Search for the cell housing the specified text and yield its (X, Y) center coordinate. 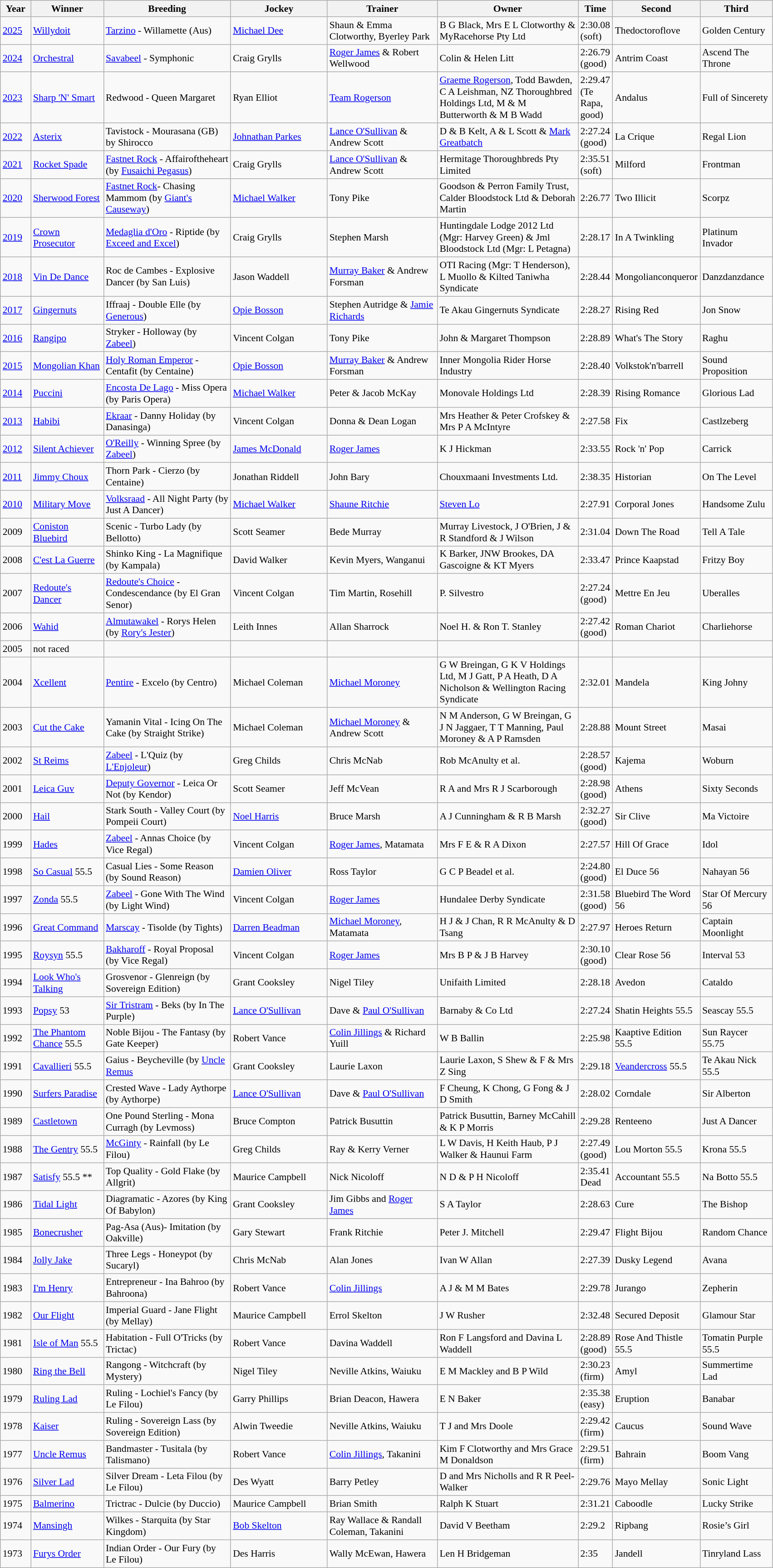
2001 (15, 789)
Silver Lad (67, 1482)
1999 (15, 844)
2:29.76 (596, 1482)
Fix (656, 421)
Mrs Heather & Peter Crofskey & Mrs P A McIntyre (507, 421)
Amyl (656, 1371)
Ray & Kerry Verner (382, 1149)
G C P Beadel et al. (507, 872)
2:29.18 (596, 1066)
L W Davis, H Keith Haub, P J Walker & Haunui Farm (507, 1149)
Shatin Heights 55.5 (656, 1011)
Silent Achiever (67, 449)
Colin & Helen Litt (507, 58)
Stryker - Holloway (by Zabeel) (167, 338)
2020 (15, 198)
Ma Victoire (736, 817)
Leica Guv (67, 789)
2002 (15, 761)
2008 (15, 560)
Leith Innes (279, 627)
Bakharoff - Royal Proposal (by Vice Regal) (167, 955)
H J & J Chan, R R McAnulty & D Tsang (507, 927)
2006 (15, 627)
O'Reilly - Winning Spree (by Zabeel) (167, 449)
Golden Century (736, 31)
1987 (15, 1177)
F Cheung, K Chong, G Fong & J D Smith (507, 1093)
Bob Skelton (279, 1526)
2:29.2 (596, 1526)
Laurie Laxon (382, 1066)
E M Mackley and B P Wild (507, 1371)
Bandmaster - Tusitala (by Talismano) (167, 1455)
Rob McAnulty et al. (507, 761)
2:28.63 (596, 1205)
Three Legs - Honeypot (by Sucaryl) (167, 1260)
Frontman (736, 164)
Pentire - Excelo (by Centro) (167, 682)
Jockey (279, 9)
Davina Waddell (382, 1343)
2:29.78 (596, 1288)
Thorn Park - Cierzo (by Centaine) (167, 476)
Our Flight (67, 1316)
Cavallieri 55.5 (67, 1066)
Ivan W Allan (507, 1260)
Boom Vang (736, 1455)
Diagramatic - Azores (by King Of Babylon) (167, 1205)
Uncle Remus (67, 1455)
Tidal Light (67, 1205)
Tim Martin, Rosehill (382, 593)
Two Illicit (656, 198)
N M Anderson, G W Breingan, G J N Jaggaer, T T Manning, Paul Moroney & A P Ramsden (507, 728)
Inner Mongolia Rider Horse Industry (507, 366)
Mrs F E & R A Dixon (507, 844)
David V Beetham (507, 1526)
Murray Livestock, J O'Brien, J & R Standford & J Wilson (507, 532)
Tomatin Purple 55.5 (736, 1343)
Trainer (382, 9)
not raced (67, 649)
Great Command (67, 927)
Historian (656, 476)
2009 (15, 532)
W B Ballin (507, 1038)
2:27.42 (good) (596, 627)
1998 (15, 872)
2:28.27 (596, 310)
Medaglia d'Oro - Riptide (by Exceed and Excel) (167, 238)
Wahid (67, 627)
2:29.51 (firm) (596, 1455)
Volksraad - All Night Party (by Just A Dancer) (167, 505)
1974 (15, 1526)
2:31.58 (good) (596, 899)
Almutawakel - Rorys Helen (by Rory's Jester) (167, 627)
Clear Rose 56 (656, 955)
Wally McEwan, Hawera (382, 1553)
2:28.39 (596, 394)
Zonda 55.5 (67, 899)
2:24.80 (good) (596, 872)
Rock 'n' Pop (656, 449)
Xcellent (67, 682)
2023 (15, 98)
Handsome Zulu (736, 505)
Noble Bijou - The Fantasy (by Gate Keeper) (167, 1038)
Sir Tristram - Beks (by In The Purple) (167, 1011)
David Walker (279, 560)
Sir Clive (656, 817)
Ruling Lad (67, 1399)
Idol (736, 844)
Bruce Marsh (382, 817)
Military Move (67, 505)
1975 (15, 1504)
In A Twinkling (656, 238)
Full of Sincerety (736, 98)
Hill Of Grace (656, 844)
1986 (15, 1205)
2:30.23 (firm) (596, 1371)
Jurango (656, 1288)
2:27.58 (596, 421)
Hades (67, 844)
Caucus (656, 1426)
Errol Skelton (382, 1316)
Shaun & Emma Clotworthy, Byerley Park (382, 31)
Redwood - Queen Margaret (167, 98)
Roysyn 55.5 (67, 955)
2007 (15, 593)
2003 (15, 728)
Zabeel - L'Quiz (by L'Enjoleur) (167, 761)
Damien Oliver (279, 872)
Bonecrusher (67, 1232)
G W Breingan, G K V Holdings Ltd, M J Gatt, P A Heath, D A Nicholson & Wellington Racing Syndicate (507, 682)
Roger James, Matamata (382, 844)
Kim F Clotworthy and Mrs Grace M Donaldson (507, 1455)
Rangipo (67, 338)
Rangong - Witchcraft (by Mystery) (167, 1371)
1993 (15, 1011)
Tinryland Lass (736, 1553)
Willydoit (67, 31)
Danzdanzdance (736, 277)
1980 (15, 1371)
Regal Lion (736, 137)
Bede Murray (382, 532)
Zabeel - Annas Choice (by Vice Regal) (167, 844)
Fastnet Rock - Affairoftheheart (by Fusaichi Pegasus) (167, 164)
2:31.04 (596, 532)
2:27.24 (596, 1011)
J W Rusher (507, 1316)
Raghu (736, 338)
Mount Street (656, 728)
Athens (656, 789)
Glamour Star (736, 1316)
Surfers Paradise (67, 1093)
Sonic Light (736, 1482)
2:28.89 (596, 338)
Roman Chariot (656, 627)
Tell A Tale (736, 532)
2:27.39 (596, 1260)
1988 (15, 1149)
Satisfy 55.5 ** (67, 1177)
1977 (15, 1455)
Jim Gibbs and Roger James (382, 1205)
Stark South - Valley Court (by Pompeii Court) (167, 817)
R A and Mrs R J Scarborough (507, 789)
One Pound Sterling - Mona Curragh (by Levmoss) (167, 1122)
2000 (15, 817)
1997 (15, 899)
Seascay 55.5 (736, 1011)
Te Akau Gingernuts Syndicate (507, 310)
Jason Waddell (279, 277)
Redoute's Choice - Condescendance (by El Gran Senor) (167, 593)
K Barker, JNW Brookes, DA Gascoigne & KT Myers (507, 560)
Colin Jillings (382, 1288)
2:28.88 (596, 728)
Rocket Spade (67, 164)
Mettre En Jeu (656, 593)
Ascend The Throne (736, 58)
2019 (15, 238)
2025 (15, 31)
A J & M M Bates (507, 1288)
Cure (656, 1205)
1978 (15, 1426)
Brian Smith (382, 1504)
Andalus (656, 98)
2:33.55 (596, 449)
Zepherin (736, 1288)
Bluebird The Word 56 (656, 899)
Time (596, 9)
1989 (15, 1122)
Na Botto 55.5 (736, 1177)
Vin De Dance (67, 277)
Darren Beadman (279, 927)
Sun Raycer 55.75 (736, 1038)
Michael Moroney, Matamata (382, 927)
Gary Stewart (279, 1232)
1982 (15, 1316)
Masai (736, 728)
2010 (15, 505)
Second (656, 9)
Owner (507, 9)
Sound Wave (736, 1426)
Colin Jillings & Richard Yuill (382, 1038)
Furys Order (67, 1553)
Shaune Ritchie (382, 505)
Kaiser (67, 1426)
2013 (15, 421)
Barry Petley (382, 1482)
Peter & Jacob McKay (382, 394)
Star Of Mercury 56 (736, 899)
Secured Deposit (656, 1316)
King Johny (736, 682)
Sound Proposition (736, 366)
2:29.28 (596, 1122)
Kaaptive Edition 55.5 (656, 1038)
Corporal Jones (656, 505)
Popsy 53 (67, 1011)
Castlzeberg (736, 421)
Laurie Laxon, S Shew & F & Mrs Z Sing (507, 1066)
Top Quality - Gold Flake (by Allgrit) (167, 1177)
Allan Sharrock (382, 627)
Down The Road (656, 532)
Orchestral (67, 58)
Heroes Return (656, 927)
2:29.42 (firm) (596, 1426)
Mongolianconqueror (656, 277)
1995 (15, 955)
Bahrain (656, 1455)
Mayo Mellay (656, 1482)
Sharp 'N' Smart (67, 98)
Charliehorse (736, 627)
Year (15, 9)
Lucky Strike (736, 1504)
D & B Kelt, A & L Scott & Mark Greatbatch (507, 137)
Tavistock - Mourasana (GB) by Shirocco (167, 137)
Roc de Cambes - Explosive Dancer (by San Luis) (167, 277)
P. Silvestro (507, 593)
Asterix (67, 137)
D and Mrs Nicholls and R R Peel-Walker (507, 1482)
S A Taylor (507, 1205)
Savabeel - Symphonic (167, 58)
Peter J. Mitchell (507, 1232)
Michael Moroney (382, 682)
Imperial Guard - Jane Flight (by Mellay) (167, 1316)
Kevin Myers, Wanganui (382, 560)
2011 (15, 476)
2:38.35 (596, 476)
Marscay - Tisolde (by Tights) (167, 927)
Accountant 55.5 (656, 1177)
Banabar (736, 1399)
2:32.48 (596, 1316)
2004 (15, 682)
Iffraaj - Double Elle (by Generous) (167, 310)
2:27.49 (good) (596, 1149)
Te Akau Nick 55.5 (736, 1066)
Deputy Governor - Leica Or Not (by Kendor) (167, 789)
Ralph K Stuart (507, 1504)
Nick Nicoloff (382, 1177)
Monovale Holdings Ltd (507, 394)
Thedoctoroflove (656, 31)
2016 (15, 338)
Chouxmaani Investments Ltd. (507, 476)
2:32.01 (596, 682)
Pag-Asa (Aus)- Imitation (by Oakville) (167, 1232)
2:28.44 (596, 277)
Lou Morton 55.5 (656, 1149)
2:27.57 (596, 844)
Bruce Compton (279, 1122)
2017 (15, 310)
Platinum Invador (736, 238)
1994 (15, 983)
Coniston Bluebird (67, 532)
Renteeno (656, 1122)
On The Level (736, 476)
1983 (15, 1288)
Jandell (656, 1553)
Sixty Seconds (736, 789)
1976 (15, 1482)
2:28.18 (596, 983)
The Bishop (736, 1205)
McGinty - Rainfall (by Le Filou) (167, 1149)
Grosvenor - Glenreign (by Sovereign Edition) (167, 983)
C'est La Guerre (67, 560)
Hail (67, 817)
Habibi (67, 421)
2005 (15, 649)
Cataldo (736, 983)
Mansingh (67, 1526)
John Bary (382, 476)
Puccini (67, 394)
2:32.27 (good) (596, 817)
Len H Bridgeman (507, 1553)
2:29.47 (Te Rapa, good) (596, 98)
Rising Romance (656, 394)
Random Chance (736, 1232)
Avana (736, 1260)
N D & P H Nicoloff (507, 1177)
Michael Dee (279, 31)
El Duce 56 (656, 872)
Summertime Lad (736, 1371)
Donna & Dean Logan (382, 421)
Trictrac - Dulcie (by Duccio) (167, 1504)
Winner (67, 9)
A J Cunningham & R B Marsh (507, 817)
Jimmy Choux (67, 476)
Crested Wave - Lady Aythorpe (by Aythorpe) (167, 1093)
Patrick Busuttin (382, 1122)
Jeff McVean (382, 789)
2:28.89 (good) (596, 1343)
Encosta De Lago - Miss Opera (by Paris Opera) (167, 394)
Crown Prosecutor (67, 238)
2:27.91 (596, 505)
Avedon (656, 983)
Zabeel - Gone With The Wind (by Light Wind) (167, 899)
So Casual 55.5 (67, 872)
2:30.08 (soft) (596, 31)
Rising Red (656, 310)
Milford (656, 164)
Uberalles (736, 593)
1992 (15, 1038)
Jolly Jake (67, 1260)
Shinko King - La Magnifique (by Kampala) (167, 560)
E N Baker (507, 1399)
1973 (15, 1553)
Kajema (656, 761)
Holy Roman Emperor - Centafit (by Centaine) (167, 366)
2:30.10 (good) (596, 955)
Interval 53 (736, 955)
Ruling - Lochiel's Fancy (by Le Filou) (167, 1399)
2:29.47 (596, 1232)
2:26.77 (596, 198)
Antrim Coast (656, 58)
1984 (15, 1260)
Ryan Elliot (279, 98)
Prince Kaapstad (656, 560)
2:25.98 (596, 1038)
Ruling - Sovereign Lass (by Sovereign Edition) (167, 1426)
2018 (15, 277)
La Crique (656, 137)
Volkstok'n'barrell (656, 366)
2:35 (596, 1553)
Balmerino (67, 1504)
Jon Snow (736, 310)
Scorpz (736, 198)
Colin Jillings, Takanini (382, 1455)
1991 (15, 1066)
Cut the Cake (67, 728)
Stephen Marsh (382, 238)
Team Rogerson (382, 98)
Veandercross 55.5 (656, 1066)
Ross Taylor (382, 872)
2022 (15, 137)
Brian Deacon, Hawera (382, 1399)
Redoute's Dancer (67, 593)
Michael Moroney & Andrew Scott (382, 728)
Habitation - Full O'Tricks (by Trictac) (167, 1343)
1979 (15, 1399)
Mandela (656, 682)
Woburn (736, 761)
Corndale (656, 1093)
2014 (15, 394)
1981 (15, 1343)
Look Who's Talking (67, 983)
2:35.38 (easy) (596, 1399)
1996 (15, 927)
Just A Dancer (736, 1122)
Fritzy Boy (736, 560)
What's The Story (656, 338)
I'm Henry (67, 1288)
T J and Mrs Doole (507, 1426)
2015 (15, 366)
2:35.41 Dead (596, 1177)
The Phantom Chance 55.5 (67, 1038)
Casual Lies - Some Reason (by Sound Reason) (167, 872)
Mongolian Khan (67, 366)
Hundalee Derby Syndicate (507, 899)
Eruption (656, 1399)
Ron F Langsford and Davina L Waddell (507, 1343)
John & Margaret Thompson (507, 338)
Rosie’s Girl (736, 1526)
Ray Wallace & Randall Coleman, Takanini (382, 1526)
Krona 55.5 (736, 1149)
Indian Order - Our Fury (by Le Filou) (167, 1553)
Garry Phillips (279, 1399)
St Reims (67, 761)
2012 (15, 449)
Ring the Bell (67, 1371)
Des Harris (279, 1553)
Noel H. & Ron T. Stanley (507, 627)
Fastnet Rock- Chasing Mammom (by Giant's Causeway) (167, 198)
Jonathan Riddell (279, 476)
Yamanin Vital - Icing On The Cake (by Straight Strike) (167, 728)
Mrs B P & J B Harvey (507, 955)
Glorious Lad (736, 394)
2:27.97 (596, 927)
Silver Dream - Leta Filou (by Le Filou) (167, 1482)
Nahayan 56 (736, 872)
Des Wyatt (279, 1482)
Entrepreneur - Ina Bahroo (by Bahroona) (167, 1288)
Alwin Tweedie (279, 1426)
Sherwood Forest (67, 198)
1985 (15, 1232)
OTI Racing (Mgr: T Henderson), L Muollo & Kilted Taniwha Syndicate (507, 277)
2:33.47 (596, 560)
Stephen Autridge & Jamie Richards (382, 310)
1990 (15, 1093)
K J Hickman (507, 449)
Alan Jones (382, 1260)
Ekraar - Danny Holiday (by Danasinga) (167, 421)
2:28.40 (596, 366)
2:28.17 (596, 238)
Huntingdale Lodge 2012 Ltd (Mgr: Harvey Green) & Jml Bloodstock Ltd (Mgr: L Petagna) (507, 238)
Graeme Rogerson, Todd Bawden, C A Leishman, NZ Thoroughbred Holdings Ltd, M & M Butterworth & M B Wadd (507, 98)
Caboodle (656, 1504)
Isle of Man 55.5 (67, 1343)
Scenic - Turbo Lady (by Bellotto) (167, 532)
2021 (15, 164)
Johnathan Parkes (279, 137)
2:35.51 (soft) (596, 164)
Ripbang (656, 1526)
Gaius - Beycheville (by Uncle Remus (167, 1066)
Captain Moonlight (736, 927)
Hermitage Thoroughbreds Pty Limited (507, 164)
2:28.02 (596, 1093)
Steven Lo (507, 505)
The Gentry 55.5 (67, 1149)
Wilkes - Starquita (by Star Kingdom) (167, 1526)
Third (736, 9)
James McDonald (279, 449)
2:31.21 (596, 1504)
Patrick Busuttin, Barney McCahill & K P Morris (507, 1122)
Tarzino - Willamette (Aus) (167, 31)
Frank Ritchie (382, 1232)
2:28.98 (good) (596, 789)
Goodson & Perron Family Trust, Calder Bloodstock Ltd & Deborah Martin (507, 198)
Carrick (736, 449)
Barnaby & Co Ltd (507, 1011)
Gingernuts (67, 310)
2:28.57 (good) (596, 761)
Unifaith Limited (507, 983)
Noel Harris (279, 817)
Breeding (167, 9)
2:26.79 (good) (596, 58)
Castletown (67, 1122)
Flight Bijou (656, 1232)
Rose And Thistle 55.5 (656, 1343)
2024 (15, 58)
Roger James & Robert Wellwood (382, 58)
Dusky Legend (656, 1260)
B G Black, Mrs E L Clotworthy & MyRacehorse Pty Ltd (507, 31)
Sir Alberton (736, 1093)
